Determine the [X, Y] coordinate at the center of the cell enclosing the given text.  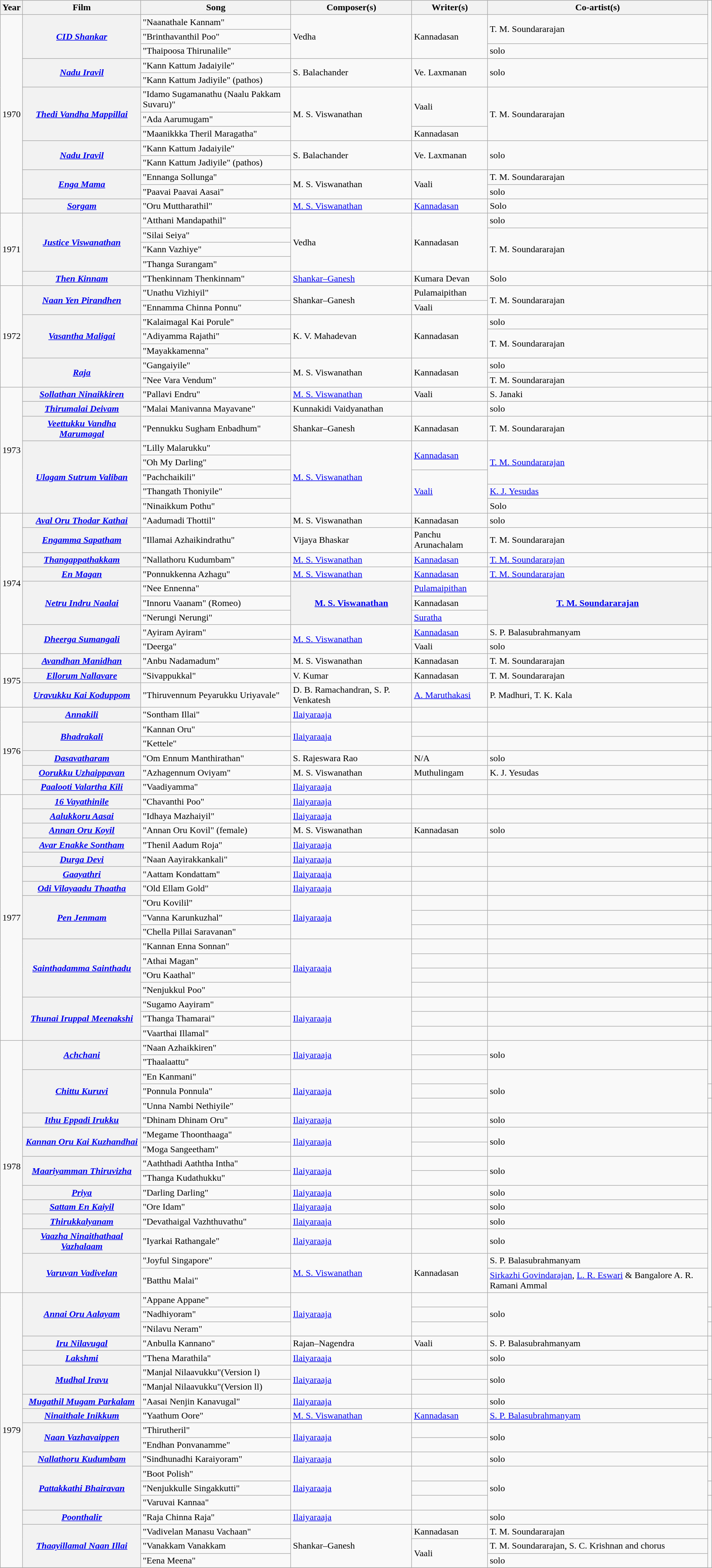
Mudhal Iravu [82, 1379]
"Eena Meena" [216, 1560]
Film [82, 8]
Thangappathakkam [82, 560]
Thirumalai Deivam [82, 409]
"Nilavu Neram" [216, 1329]
"Nenjukkulle Singakkutti" [216, 1488]
Thedi Vandha Mappillai [82, 114]
Netru Indru Naalai [82, 603]
D. B. Ramachandran, S. P. Venkatesh [351, 695]
Annan Oru Koyil [82, 830]
"Chavanthi Poo" [216, 801]
"Nerungi Nerungi" [216, 617]
Mugathil Mugam Parkalam [82, 1401]
"Ponnula Ponnula" [216, 1091]
Kannan Oru Kai Kuzhandhai [82, 1142]
Aalukkoru Aasai [82, 816]
"Atthani Mandapathil" [216, 221]
Sollathan Ninaikkiren [82, 394]
"Aattam Kondattam" [216, 874]
1973 [11, 450]
"Gangaiyile" [216, 365]
1970 [11, 114]
1979 [11, 1430]
Avandhan Manidhan [82, 661]
"Aadumadi Thottil" [216, 520]
"Ninaikkum Pothu" [216, 506]
1976 [11, 751]
K. V. Mahadevan [351, 336]
"Kann Vazhiye" [216, 250]
"Oru Kaathal" [216, 975]
Justice Viswanathan [82, 242]
Varuvan Vadivelan [82, 1273]
Veettukku Vandha Marumagal [82, 428]
Iru Nilavugal [82, 1343]
"Athai Magan" [216, 961]
"Moga Sangeetham" [216, 1149]
"Batthu Malai" [216, 1280]
Achchani [82, 1055]
Then Kinnam [82, 278]
"Idamo Sugamanathu (Naalu Pakkam Suvaru)" [216, 100]
"Thaipoosa Thirunalile" [216, 51]
Ninaithale Inikkum [82, 1416]
Panchu Arunachalam [450, 540]
Song [216, 8]
"Vadivelan Manasu Vachaan" [216, 1531]
"Ore Idam" [216, 1207]
Ulagam Sutrum Valiban [82, 477]
"Silai Seiya" [216, 235]
Pattakkathi Bhairavan [82, 1488]
"Ponnukkenna Azhagu" [216, 574]
Raja [82, 372]
"Boot Polish" [216, 1474]
Dheerga Sumangali [82, 639]
Thirukkalyanam [82, 1221]
"Pachchaikili" [216, 477]
1975 [11, 680]
"Sugamo Aayiram" [216, 1004]
"Kalaimagal Kai Porule" [216, 322]
Vaazha Ninaithathaal Vazhalaam [82, 1241]
Co-artist(s) [598, 8]
1974 [11, 584]
"Paavai Paavai Aasai" [216, 191]
Priya [82, 1193]
Kunnakidi Vaidyanathan [351, 409]
"Appane Appane" [216, 1300]
"Oru Muttharathil" [216, 206]
Sattam En Kaiyil [82, 1207]
"Thirutheril" [216, 1430]
Uravukku Kai Koduppom [82, 695]
Vasantha Maligai [82, 336]
"Endhan Ponvanamme" [216, 1445]
"Illamai Azhaikindrathu" [216, 540]
Thaayillamal Naan Illai [82, 1546]
Sirkazhi Govindarajan, L. R. Eswari & Bangalore A. R. Ramani Ammal [598, 1280]
"Dhinam Dhinam Oru" [216, 1120]
"Thanga Surangam" [216, 264]
"Deerga" [216, 646]
S. Janaki [598, 394]
CID Shankar [82, 37]
"Darling Darling" [216, 1193]
"Maanikkka Theril Maragatha" [216, 134]
"Pallavi Endru" [216, 394]
Oorukku Uzhaippavan [82, 773]
"Thenil Aadum Roja" [216, 845]
"Innoru Vaanam" (Romeo) [216, 603]
Annai Oru Aalayam [82, 1314]
"Lilly Malarukku" [216, 448]
"Thaalaattu" [216, 1062]
"Sontham Illai" [216, 715]
Naan Vazhavaippen [82, 1438]
"Ennamma Chinna Ponnu" [216, 307]
"Vanna Karunkuzhal" [216, 917]
Year [11, 8]
"Oh My Darling" [216, 463]
T. M. Soundararajan, S. C. Krishnan and chorus [598, 1546]
"Old Ellam Gold" [216, 888]
"Nenjukkul Poo" [216, 990]
Engamma Sapatham [82, 540]
Odi Vilayaadu Thaatha [82, 888]
"Vaarthai Illamal" [216, 1033]
Nallathoru Kudumbam [82, 1459]
"Om Ennum Manthirathan" [216, 758]
"Joyful Singapore" [216, 1261]
1971 [11, 250]
"Raja Chinna Raja" [216, 1517]
"Sindhunadhi Karaiyoram" [216, 1459]
"Devathaigal Vazhthuvathu" [216, 1221]
"Annan Oru Kovil" (female) [216, 830]
Maariyamman Thiruvizha [82, 1171]
"Thanga Thamarai" [216, 1019]
Composer(s) [351, 8]
"Ayiram Ayiram" [216, 632]
Pen Jenmam [82, 917]
"Kannan Enna Sonnan" [216, 946]
Gaayathri [82, 874]
"Thenkinnam Thenkinnam" [216, 278]
V. Kumar [351, 675]
"Thiruvennum Peyarukku Uriyavale" [216, 695]
"Adiyamma Rajathi" [216, 336]
16 Vayathinile [82, 801]
"Unathu Vizhiyil" [216, 293]
"Azhagennum Oviyam" [216, 773]
"Yaathum Oore" [216, 1416]
Chittu Kuruvi [82, 1091]
Annakili [82, 715]
Paalooti Valartha Kili [82, 787]
"Sivappukkal" [216, 675]
"Kannan Oru" [216, 729]
"Anbulla Kannano" [216, 1343]
Ellorum Nallavare [82, 675]
Thunai Iruppal Meenakshi [82, 1019]
Vijaya Bhaskar [351, 540]
Sainthadamma Sainthadu [82, 968]
"Vaadiyamma" [216, 787]
"Pennukku Sugham Enbadhum" [216, 428]
"Unna Nambi Nethiyile" [216, 1105]
"Nadhiyoram" [216, 1314]
Durga Devi [82, 859]
Dasavatharam [82, 758]
Aval Oru Thodar Kathai [82, 520]
"Ennanga Sollunga" [216, 177]
"Vanakkam Vanakkam [216, 1546]
Rajan–Nagendra [351, 1343]
"Oru Kovilil" [216, 903]
"Thanga Kudathukku" [216, 1178]
"Naan Aayirakkankali" [216, 859]
"En Kanmani" [216, 1077]
"Nallathoru Kudumbam" [216, 560]
Suratha [450, 617]
Lakshmi [82, 1358]
"Idhaya Mazhaiyil" [216, 816]
"Iyarkai Rathangale" [216, 1241]
"Nee Vara Vendum" [216, 380]
N/A [450, 758]
"Aasai Nenjin Kanavugal" [216, 1401]
A. Maruthakasi [450, 695]
"Brinthavanthil Poo" [216, 37]
"Anbu Nadamadum" [216, 661]
"Kettele" [216, 744]
P. Madhuri, T. K. Kala [598, 695]
Poonthalir [82, 1517]
1977 [11, 918]
En Magan [82, 574]
"Thena Marathila" [216, 1358]
"Chella Pillai Saravanan" [216, 932]
Ithu Eppadi Irukku [82, 1120]
"Aaththadi Aaththa Intha" [216, 1164]
Sorgam [82, 206]
S. Rajeswara Rao [351, 758]
Kumara Devan [450, 278]
"Naan Azhaikkiren" [216, 1048]
"Megame Thoonthaaga" [216, 1134]
Enga Mama [82, 184]
"Manjal Nilaavukku"(Version l) [216, 1372]
"Naanathale Kannam" [216, 22]
"Thangath Thoniyile" [216, 491]
Muthulingam [450, 773]
Naan Yen Pirandhen [82, 300]
1972 [11, 336]
"Varuvai Kannaa" [216, 1503]
"Mayakkamenna" [216, 351]
Avar Enakke Sontham [82, 845]
"Manjal Nilaavukku"(Version ll) [216, 1387]
"Ada Aarumugam" [216, 119]
1978 [11, 1166]
"Malai Manivanna Mayavane" [216, 409]
Writer(s) [450, 8]
Bhadrakali [82, 736]
"Nee Ennenna" [216, 588]
